Search for the cell housing the specified text and yield its [X, Y] center coordinate. 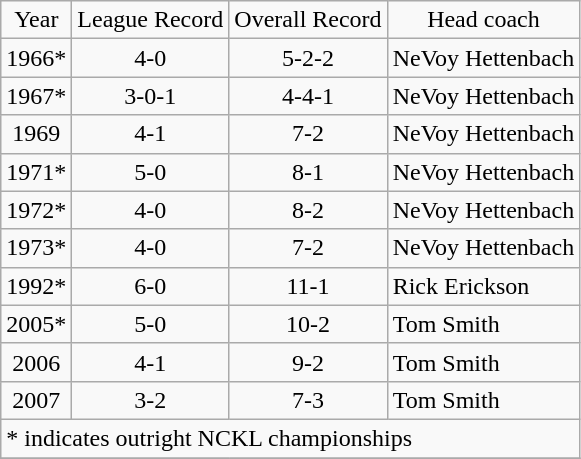
2007 [36, 400]
6-0 [150, 286]
Rick Erickson [484, 286]
7-3 [308, 400]
10-2 [308, 324]
5-2-2 [308, 58]
Head coach [484, 20]
* indicates outright NCKL championships [290, 438]
1967* [36, 96]
1971* [36, 172]
2006 [36, 362]
Year [36, 20]
1992* [36, 286]
1966* [36, 58]
8-1 [308, 172]
3-2 [150, 400]
Overall Record [308, 20]
League Record [150, 20]
3-0-1 [150, 96]
9-2 [308, 362]
1972* [36, 210]
11-1 [308, 286]
2005* [36, 324]
8-2 [308, 210]
1969 [36, 134]
1973* [36, 248]
4-4-1 [308, 96]
